For the text-containing cell, return its midpoint in (X, Y) coordinate format. 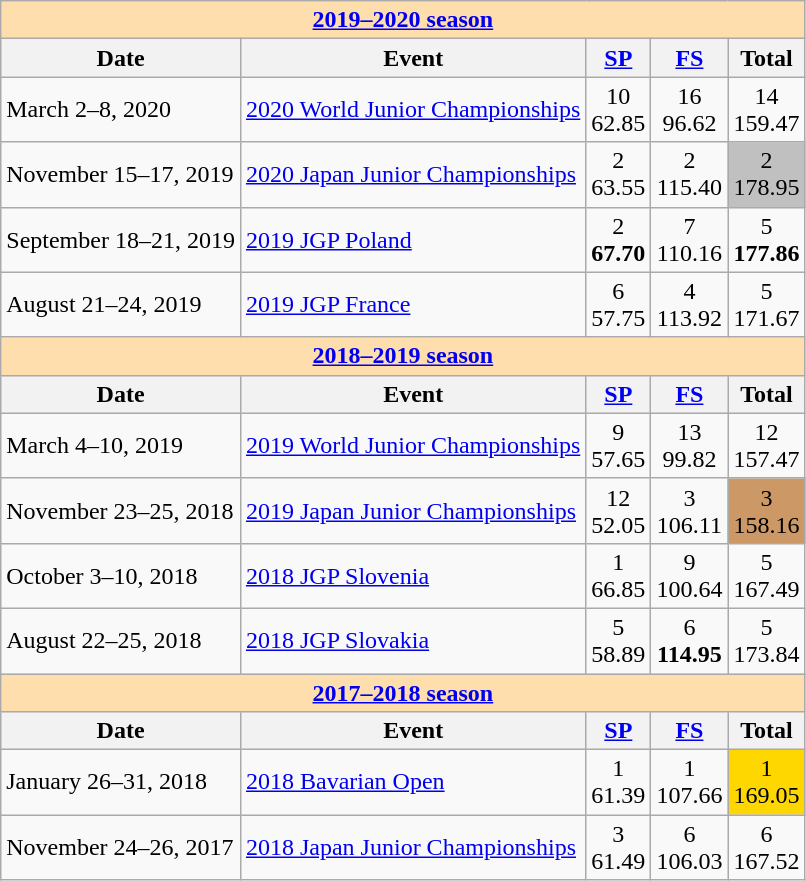
5 58.89 (618, 640)
6 114.95 (690, 640)
2018 JGP Slovakia (412, 640)
7 110.16 (690, 240)
1 66.85 (618, 576)
2019–2020 season (403, 20)
November 23–25, 2018 (121, 510)
August 21–24, 2019 (121, 304)
5 171.67 (766, 304)
March 2–8, 2020 (121, 110)
3 61.49 (618, 848)
2020 World Junior Championships (412, 110)
2019 JGP Poland (412, 240)
5 167.49 (766, 576)
5 173.84 (766, 640)
6 57.75 (618, 304)
1 61.39 (618, 782)
September 18–21, 2019 (121, 240)
2018–2019 season (403, 356)
9 57.65 (618, 446)
2019 World Junior Championships (412, 446)
16 96.62 (690, 110)
August 22–25, 2018 (121, 640)
1 107.66 (690, 782)
2020 Japan Junior Championships (412, 174)
4 113.92 (690, 304)
3 106.11 (690, 510)
2 63.55 (618, 174)
2 178.95 (766, 174)
12 157.47 (766, 446)
2018 Japan Junior Championships (412, 848)
5 177.86 (766, 240)
2018 JGP Slovenia (412, 576)
12 52.05 (618, 510)
March 4–10, 2019 (121, 446)
2017–2018 season (403, 693)
2 115.40 (690, 174)
2 67.70 (618, 240)
6 106.03 (690, 848)
January 26–31, 2018 (121, 782)
1 169.05 (766, 782)
2019 JGP France (412, 304)
November 24–26, 2017 (121, 848)
2018 Bavarian Open (412, 782)
2019 Japan Junior Championships (412, 510)
6 167.52 (766, 848)
10 62.85 (618, 110)
3 158.16 (766, 510)
14 159.47 (766, 110)
November 15–17, 2019 (121, 174)
13 99.82 (690, 446)
9 100.64 (690, 576)
October 3–10, 2018 (121, 576)
